Detect which cell encompasses the target text, then output its [x, y] center coordinate. 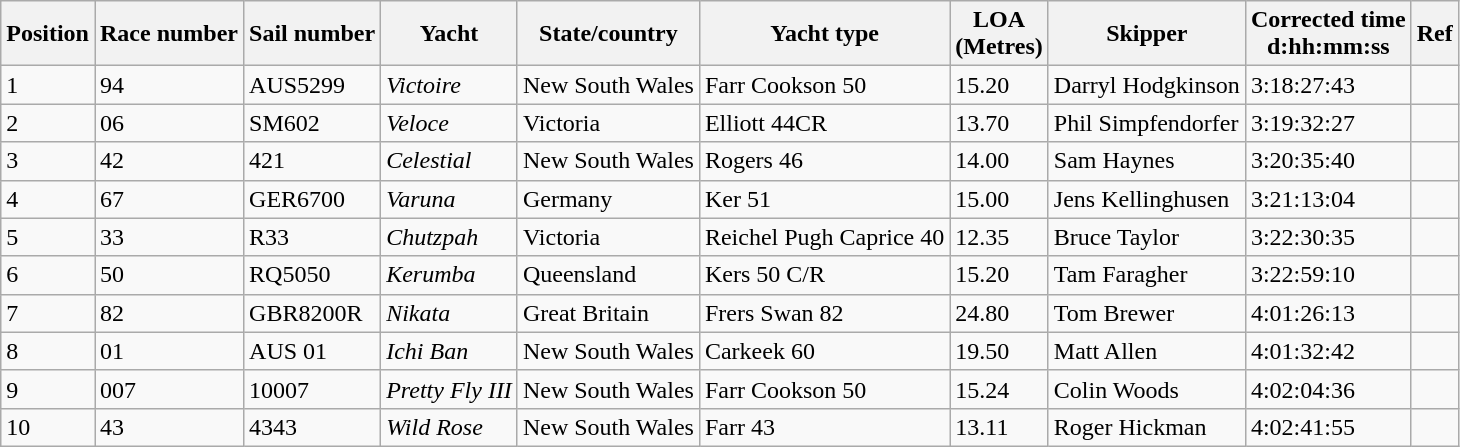
Kerumba [450, 275]
Farr 43 [824, 427]
4:01:32:42 [1328, 351]
Great Britain [608, 313]
Germany [608, 199]
RQ5050 [312, 275]
Position [48, 34]
Frers Swan 82 [824, 313]
3:20:35:40 [1328, 161]
10 [48, 427]
Victoire [450, 85]
19.50 [1000, 351]
Tam Faragher [1146, 275]
12.35 [1000, 237]
Skipper [1146, 34]
Colin Woods [1146, 389]
Darryl Hodgkinson [1146, 85]
67 [168, 199]
Kers 50 C/R [824, 275]
10007 [312, 389]
8 [48, 351]
6 [48, 275]
82 [168, 313]
14.00 [1000, 161]
Nikata [450, 313]
Ichi Ban [450, 351]
15.24 [1000, 389]
SM602 [312, 123]
Ker 51 [824, 199]
Race number [168, 34]
7 [48, 313]
Celestial [450, 161]
AUS5299 [312, 85]
33 [168, 237]
3 [48, 161]
Ref [1434, 34]
06 [168, 123]
Bruce Taylor [1146, 237]
Sam Haynes [1146, 161]
Yacht type [824, 34]
3:22:59:10 [1328, 275]
01 [168, 351]
2 [48, 123]
24.80 [1000, 313]
Matt Allen [1146, 351]
Reichel Pugh Caprice 40 [824, 237]
9 [48, 389]
13.11 [1000, 427]
421 [312, 161]
13.70 [1000, 123]
1 [48, 85]
Corrected time d:hh:mm:ss [1328, 34]
42 [168, 161]
Jens Kellinghusen [1146, 199]
Roger Hickman [1146, 427]
LOA (Metres) [1000, 34]
15.00 [1000, 199]
Rogers 46 [824, 161]
3:19:32:27 [1328, 123]
4343 [312, 427]
Queensland [608, 275]
Yacht [450, 34]
Veloce [450, 123]
4:02:04:36 [1328, 389]
3:22:30:35 [1328, 237]
4 [48, 199]
R33 [312, 237]
Tom Brewer [1146, 313]
GBR8200R [312, 313]
State/country [608, 34]
Phil Simpfendorfer [1146, 123]
3:21:13:04 [1328, 199]
50 [168, 275]
3:18:27:43 [1328, 85]
007 [168, 389]
GER6700 [312, 199]
Pretty Fly III [450, 389]
Elliott 44CR [824, 123]
4:01:26:13 [1328, 313]
Sail number [312, 34]
94 [168, 85]
Varuna [450, 199]
Chutzpah [450, 237]
AUS 01 [312, 351]
4:02:41:55 [1328, 427]
5 [48, 237]
Carkeek 60 [824, 351]
43 [168, 427]
Wild Rose [450, 427]
